Locate the cell with the specified text and output its (X, Y) center coordinate. 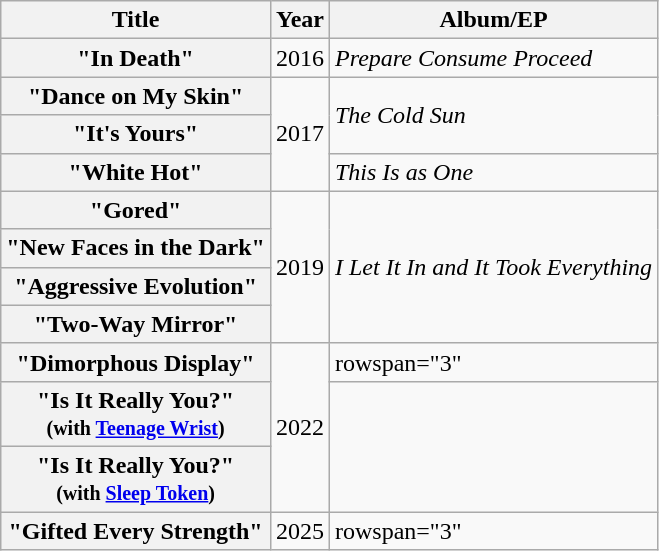
"Dimorphous Display" (136, 362)
Album/EP (493, 20)
This Is as One (493, 172)
"Dance on My Skin" (136, 96)
Prepare Consume Proceed (493, 58)
"In Death" (136, 58)
Title (136, 20)
"Is It Really You?" (with Teenage Wrist) (136, 414)
2019 (300, 267)
2016 (300, 58)
"Aggressive Evolution" (136, 286)
"New Faces in the Dark" (136, 248)
The Cold Sun (493, 115)
"Two-Way Mirror" (136, 324)
2017 (300, 134)
I Let It In and It Took Everything (493, 267)
"White Hot" (136, 172)
Year (300, 20)
"It's Yours" (136, 134)
2022 (300, 427)
"Gored" (136, 210)
"Is It Really You?" (with Sleep Token) (136, 478)
2025 (300, 531)
"Gifted Every Strength" (136, 531)
